Return the (x, y) coordinate for the center point of the cell that contains the specified text.  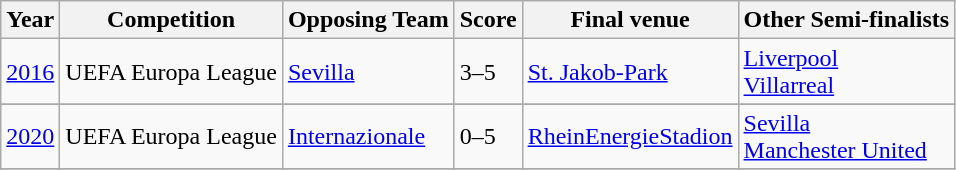
Sevilla Manchester United (846, 136)
Year (30, 20)
Other Semi-finalists (846, 20)
2016 (30, 72)
RheinEnergieStadion (630, 136)
0–5 (488, 136)
Sevilla (368, 72)
2020 (30, 136)
Internazionale (368, 136)
Score (488, 20)
Opposing Team (368, 20)
Liverpool Villarreal (846, 72)
Competition (172, 20)
Final venue (630, 20)
3–5 (488, 72)
St. Jakob-Park (630, 72)
